Detect which cell encompasses the target text, then output its (x, y) center coordinate. 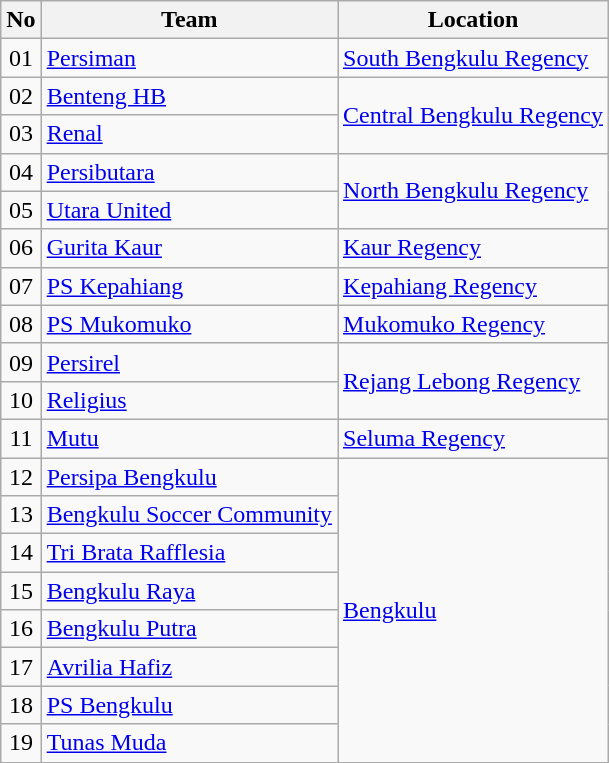
14 (21, 553)
Seluma Regency (474, 438)
Bengkulu Soccer Community (189, 515)
17 (21, 667)
Utara United (189, 210)
08 (21, 324)
Avrilia Hafiz (189, 667)
Bengkulu Raya (189, 591)
Kepahiang Regency (474, 286)
Mukomuko Regency (474, 324)
05 (21, 210)
No (21, 20)
Kaur Regency (474, 248)
PS Bengkulu (189, 705)
Tunas Muda (189, 743)
09 (21, 362)
Persirel (189, 362)
19 (21, 743)
Religius (189, 400)
12 (21, 477)
04 (21, 172)
Bengkulu (474, 610)
Location (474, 20)
PS Kepahiang (189, 286)
Persipa Bengkulu (189, 477)
01 (21, 58)
Gurita Kaur (189, 248)
15 (21, 591)
11 (21, 438)
PS Mukomuko (189, 324)
02 (21, 96)
10 (21, 400)
18 (21, 705)
Team (189, 20)
Bengkulu Putra (189, 629)
06 (21, 248)
Mutu (189, 438)
Rejang Lebong Regency (474, 381)
North Bengkulu Regency (474, 191)
07 (21, 286)
03 (21, 134)
Persiman (189, 58)
13 (21, 515)
Central Bengkulu Regency (474, 115)
Tri Brata Rafflesia (189, 553)
Renal (189, 134)
Benteng HB (189, 96)
South Bengkulu Regency (474, 58)
Persibutara (189, 172)
16 (21, 629)
